Find where the given text appears and provide that cell's center as [x, y] coordinate. 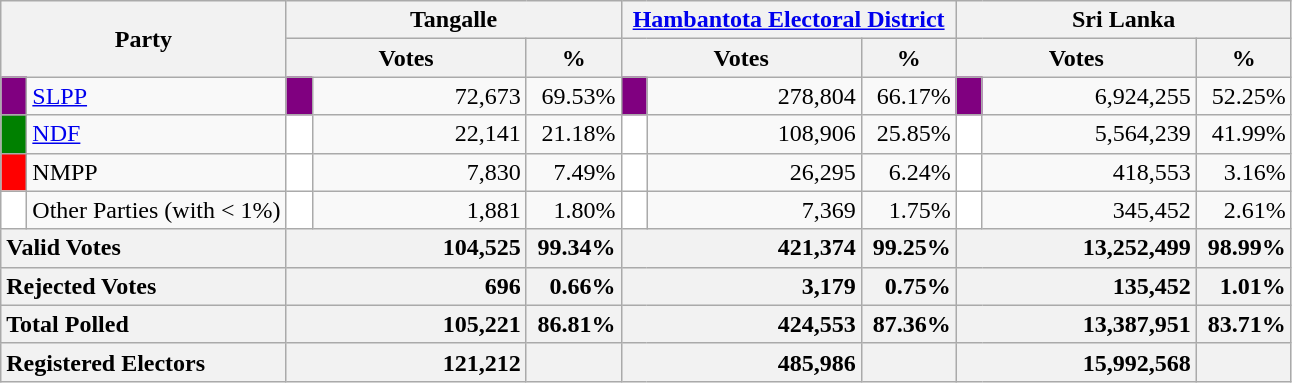
86.81% [574, 324]
69.53% [574, 96]
21.18% [574, 134]
696 [406, 286]
1.01% [1244, 286]
418,553 [1089, 172]
345,452 [1089, 210]
1.75% [908, 210]
72,673 [419, 96]
3,179 [741, 286]
7.49% [574, 172]
99.25% [908, 248]
121,212 [406, 362]
NMPP [156, 172]
99.34% [574, 248]
424,553 [741, 324]
3.16% [1244, 172]
105,221 [406, 324]
Party [144, 39]
0.75% [908, 286]
NDF [156, 134]
41.99% [1244, 134]
Valid Votes [144, 248]
Total Polled [144, 324]
15,992,568 [1076, 362]
87.36% [908, 324]
421,374 [741, 248]
13,252,499 [1076, 248]
26,295 [754, 172]
Rejected Votes [144, 286]
98.99% [1244, 248]
Other Parties (with < 1%) [156, 210]
83.71% [1244, 324]
108,906 [754, 134]
1,881 [419, 210]
Hambantota Electoral District [788, 20]
6.24% [908, 172]
6,924,255 [1089, 96]
7,369 [754, 210]
Sri Lanka [1124, 20]
66.17% [908, 96]
135,452 [1076, 286]
22,141 [419, 134]
0.66% [574, 286]
SLPP [156, 96]
278,804 [754, 96]
5,564,239 [1089, 134]
2.61% [1244, 210]
13,387,951 [1076, 324]
485,986 [741, 362]
25.85% [908, 134]
Registered Electors [144, 362]
7,830 [419, 172]
104,525 [406, 248]
Tangalle [454, 20]
1.80% [574, 210]
52.25% [1244, 96]
